Output the [x, y] coordinate of the center of the cell containing the given text.  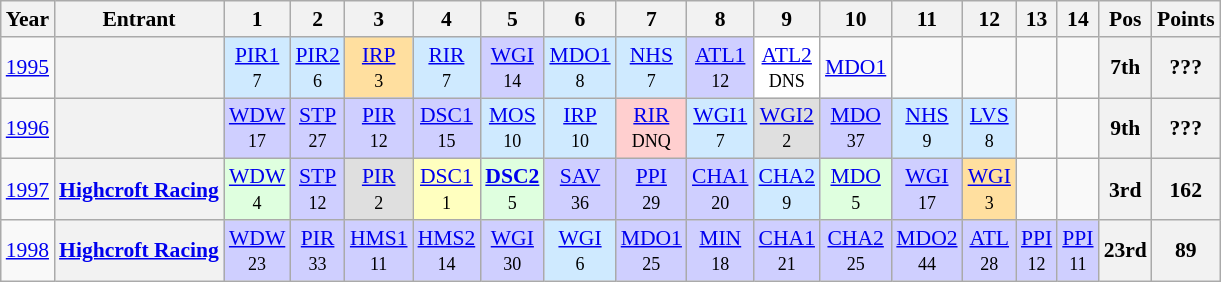
1995 [28, 68]
PIR2 [379, 190]
MDO5 [856, 190]
Entrant [139, 19]
STP12 [318, 190]
MOS10 [512, 128]
PIR33 [318, 250]
HMS214 [447, 250]
MDO1 [856, 68]
IRP10 [580, 128]
MDO244 [926, 250]
IRP3 [379, 68]
1998 [28, 250]
Pos [1126, 19]
DSC25 [512, 190]
NHS9 [926, 128]
RIR7 [447, 68]
CHA225 [856, 250]
8 [720, 19]
MIN18 [720, 250]
7 [652, 19]
89 [1186, 250]
ATL28 [990, 250]
1997 [28, 190]
12 [990, 19]
PPI12 [1036, 250]
10 [856, 19]
DSC115 [447, 128]
WGI22 [786, 128]
WDW23 [257, 250]
Points [1186, 19]
6 [580, 19]
ATL2DNS [786, 68]
4 [447, 19]
PPI11 [1078, 250]
PPI29 [652, 190]
14 [1078, 19]
CHA121 [786, 250]
CHA29 [786, 190]
PIR17 [257, 68]
WGI14 [512, 68]
ATL112 [720, 68]
SAV36 [580, 190]
PIR12 [379, 128]
WGI30 [512, 250]
162 [1186, 190]
11 [926, 19]
9th [1126, 128]
9 [786, 19]
MDO18 [580, 68]
CHA120 [720, 190]
WDW4 [257, 190]
HMS111 [379, 250]
DSC11 [447, 190]
RIRDNQ [652, 128]
NHS7 [652, 68]
1 [257, 19]
7th [1126, 68]
STP27 [318, 128]
MDO37 [856, 128]
1996 [28, 128]
3 [379, 19]
MDO125 [652, 250]
2 [318, 19]
23rd [1126, 250]
3rd [1126, 190]
13 [1036, 19]
WDW17 [257, 128]
WGI3 [990, 190]
5 [512, 19]
PIR26 [318, 68]
LVS8 [990, 128]
WGI6 [580, 250]
Year [28, 19]
